Return the (X, Y) coordinate for the center point of the cell that contains the specified text.  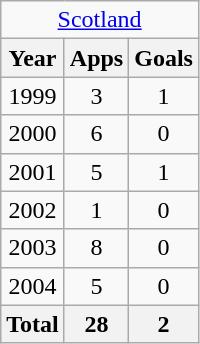
1999 (33, 96)
Total (33, 324)
Apps (96, 58)
2004 (33, 286)
28 (96, 324)
3 (96, 96)
2001 (33, 172)
6 (96, 134)
2000 (33, 134)
2002 (33, 210)
2 (164, 324)
2003 (33, 248)
Scotland (100, 20)
8 (96, 248)
Year (33, 58)
Goals (164, 58)
